Pinpoint the cell where the given text exists, returning its (X, Y) midpoint coordinate. 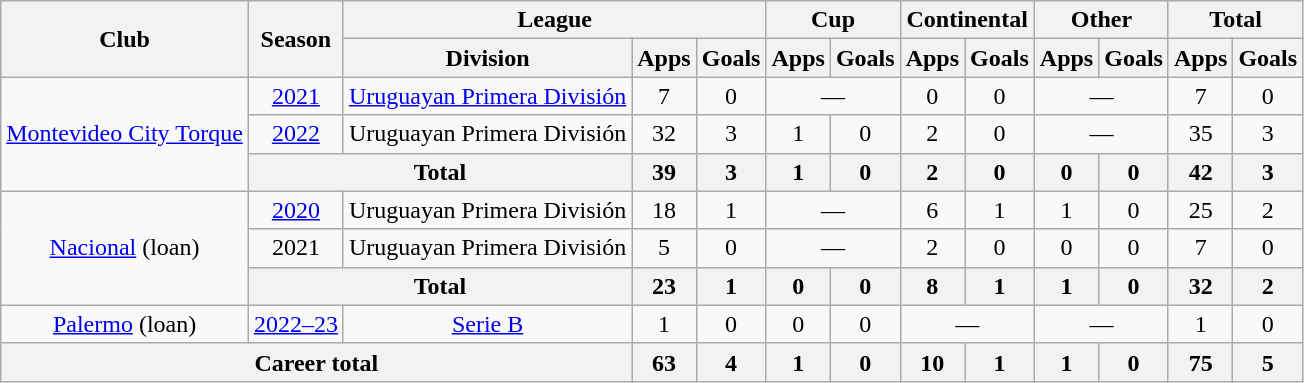
39 (664, 172)
Season (296, 39)
25 (1200, 210)
Montevideo City Torque (125, 134)
42 (1200, 172)
63 (664, 362)
4 (731, 362)
6 (932, 210)
75 (1200, 362)
18 (664, 210)
2022 (296, 134)
35 (1200, 134)
Division (487, 58)
Palermo (loan) (125, 324)
Nacional (loan) (125, 248)
10 (932, 362)
Cup (833, 20)
Serie B (487, 324)
Club (125, 39)
2020 (296, 210)
League (554, 20)
Continental (967, 20)
23 (664, 286)
8 (932, 286)
Career total (316, 362)
2022–23 (296, 324)
Other (1101, 20)
